Output the (X, Y) coordinate of the center of the cell containing the given text.  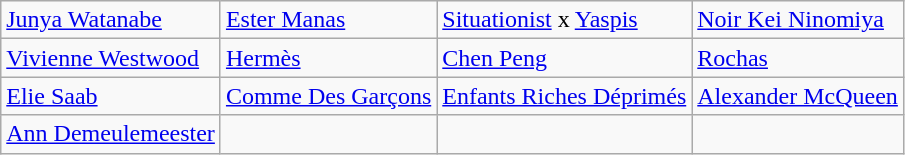
Enfants Riches Déprimés (564, 96)
Hermès (328, 58)
Ester Manas (328, 20)
Vivienne Westwood (111, 58)
Ann Demeulemeester (111, 134)
Chen Peng (564, 58)
Rochas (798, 58)
Alexander McQueen (798, 96)
Junya Watanabe (111, 20)
Situationist x Yaspis (564, 20)
Noir Kei Ninomiya (798, 20)
Elie Saab (111, 96)
Comme Des Garçons (328, 96)
